Return (X, Y) of the center of cell containing provided text 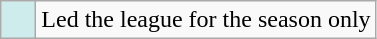
Led the league for the season only (206, 20)
